Return (x, y) of the center of cell containing provided text 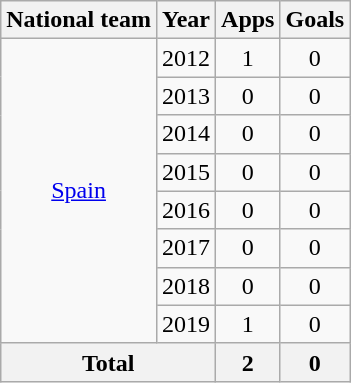
2017 (186, 248)
2019 (186, 324)
2 (248, 362)
Year (186, 20)
Total (108, 362)
2012 (186, 58)
National team (79, 20)
Apps (248, 20)
2015 (186, 172)
2014 (186, 134)
Spain (79, 191)
2013 (186, 96)
2018 (186, 286)
Goals (315, 20)
2016 (186, 210)
